Identify which cell holds the provided text, then report its (x, y) central coordinate. 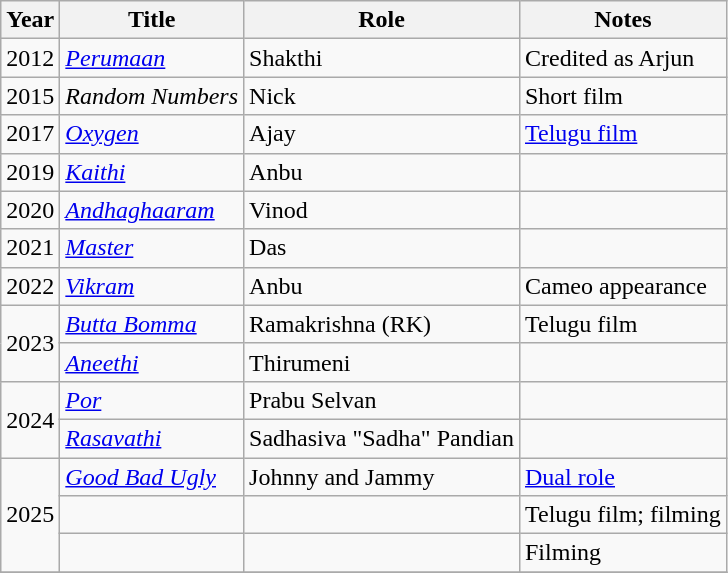
2017 (30, 134)
2019 (30, 172)
Title (152, 20)
2024 (30, 419)
Master (152, 248)
2022 (30, 286)
Johnny and Jammy (382, 477)
Random Numbers (152, 96)
Dual role (622, 477)
Notes (622, 20)
Kaithi (152, 172)
Role (382, 20)
Oxygen (152, 134)
Rasavathi (152, 438)
2015 (30, 96)
Por (152, 400)
Butta Bomma (152, 324)
Vikram (152, 286)
2023 (30, 343)
Cameo appearance (622, 286)
Filming (622, 553)
Credited as Arjun (622, 58)
Sadhasiva "Sadha" Pandian (382, 438)
Shakthi (382, 58)
Ramakrishna (RK) (382, 324)
Telugu film; filming (622, 515)
Prabu Selvan (382, 400)
Vinod (382, 210)
Perumaan (152, 58)
2025 (30, 515)
2021 (30, 248)
Nick (382, 96)
Thirumeni (382, 362)
Short film (622, 96)
Das (382, 248)
2020 (30, 210)
Aneethi (152, 362)
Good Bad Ugly (152, 477)
Andhaghaaram (152, 210)
Ajay (382, 134)
2012 (30, 58)
Year (30, 20)
